From the cell containing the given text, extract its center point as (x, y) coordinate. 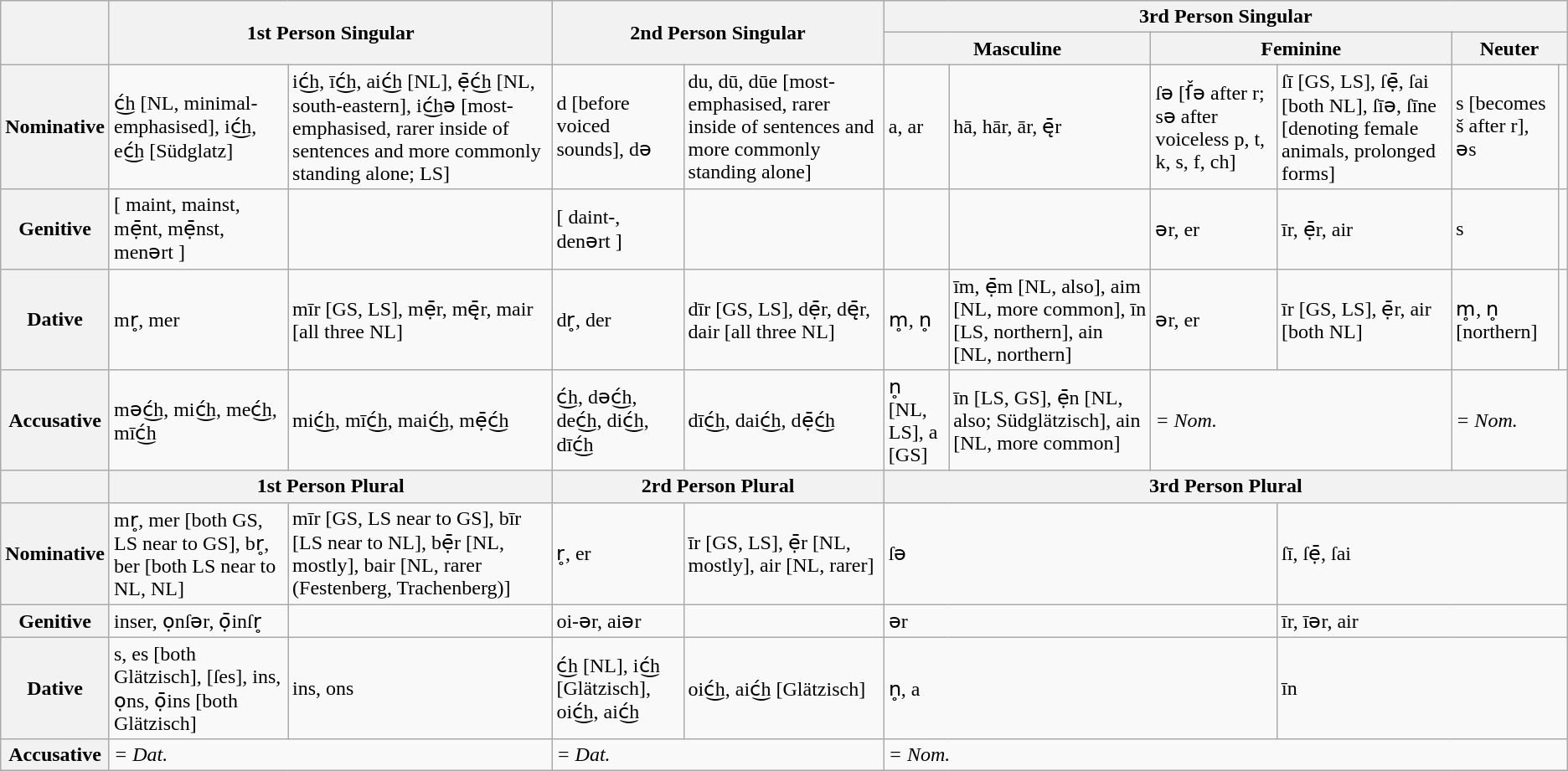
īr [GS, LS], ẹ̄r, air [both NL] (1364, 320)
inser, ọnſər, ọ̄inſr̥ (198, 621)
oić͜h, aić͜h [Glätzisch] (784, 688)
3rd Person Plural (1225, 486)
mīr [GS, LS near to GS], bīr [LS near to NL], bẹ̄r [NL, mostly], bair [NL, rarer (Festenberg, Trachenberg)] (420, 553)
[ maint, mainst, mẹ̄nt, mẹ̄nst, menərt ] (198, 229)
dīć͜h, daić͜h, dẹ̄ć͜h (784, 420)
ć͜h, dəć͜h, deć͜h, dić͜h, dīć͜h (618, 420)
dīr [GS, LS], dẹ̄r, dę̄r, dair [all three NL] (784, 320)
ſī [GS, LS], ſẹ̄, ſai [both NL], ſīə, ſīne [denoting female animals, prolonged forms] (1364, 127)
īn (1422, 688)
ſī, ſẹ̄, ſai (1422, 553)
Masculine (1017, 49)
ć͜h [NL], ić͜h [Glätzisch], oić͜h, aić͜h (618, 688)
ər (1081, 621)
d [before voiced sounds], də (618, 127)
ins, ons (420, 688)
mīr [GS, LS], mẹ̄r, mę̄r, mair [all three NL] (420, 320)
ſə (1081, 553)
a, ar (916, 127)
īr, īər, air (1422, 621)
s, es [both Glätzisch], [ſes], ins, ọns, ọ̄ins [both Glätzisch] (198, 688)
mić͜h, mīć͜h, maić͜h, mẹ̄ć͜h (420, 420)
hā, hār, ār, ę̄r (1050, 127)
ć͜h [NL, minimal-emphasised], ić͜h, eć͜h [Südglatz] (198, 127)
īr [GS, LS], ẹ̄r [NL, mostly], air [NL, rarer] (784, 553)
ſə [ſ̌ə after r; sə after voiceless p, t, k, s, f, ch] (1215, 127)
dr̥, der (618, 320)
2nd Person Singular (718, 33)
Feminine (1302, 49)
məć͜h, mić͜h, meć͜h, mīć͜h (198, 420)
īn [LS, GS], ẹ̄n [NL, also; Südglätzisch], ain [NL, more common] (1050, 420)
3rd Person Singular (1225, 17)
s [becomes š after r], əs (1504, 127)
īr, ẹ̄r, air (1364, 229)
s (1504, 229)
īm, ẹ̄m [NL, also], aim [NL, more common], īn [LS, northern], ain [NL, northern] (1050, 320)
du, dū, dūe [most-emphasised, rarer inside of sentences and more commonly standing alone] (784, 127)
m̥, n̥ (916, 320)
m̥, n̥ [northern] (1504, 320)
2rd Person Plural (718, 486)
1st Person Singular (330, 33)
r̥, er (618, 553)
mr̥, mer [both GS, LS near to GS], br̥, ber [both LS near to NL, NL] (198, 553)
n̥, a (1081, 688)
n̥ [NL, LS], a [GS] (916, 420)
ić͜h, īć͜h, aić͜h [NL], ẹ̄ć͜h [NL, south-eastern], ić͜hə [most-emphasised, rarer inside of sentences and more commonly standing alone; LS] (420, 127)
mr̥, mer (198, 320)
Neuter (1509, 49)
1st Person Plural (330, 486)
oi-ər, aiər (618, 621)
[ daint-, denərt ] (618, 229)
